Provide the (x, y) coordinate of the cell's center where the given text is located.  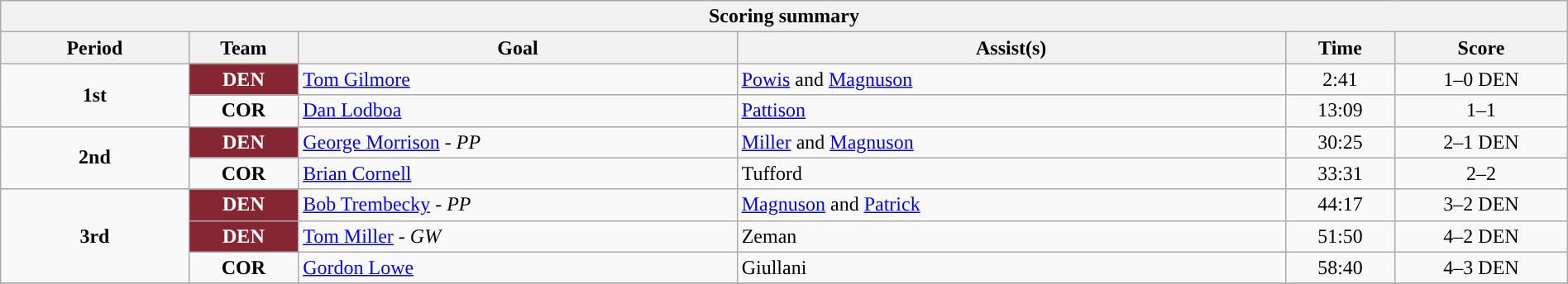
Team (243, 48)
Bob Trembecky - PP (518, 205)
Assist(s) (1011, 48)
3rd (94, 236)
2–2 (1481, 173)
2–1 DEN (1481, 142)
1–0 DEN (1481, 79)
Zeman (1011, 236)
1st (94, 95)
Magnuson and Patrick (1011, 205)
30:25 (1340, 142)
2nd (94, 158)
Dan Lodboa (518, 111)
4–2 DEN (1481, 236)
Brian Cornell (518, 173)
33:31 (1340, 173)
Giullani (1011, 267)
13:09 (1340, 111)
Tom Gilmore (518, 79)
Gordon Lowe (518, 267)
Score (1481, 48)
3–2 DEN (1481, 205)
Time (1340, 48)
4–3 DEN (1481, 267)
Scoring summary (784, 17)
2:41 (1340, 79)
Period (94, 48)
1–1 (1481, 111)
Powis and Magnuson (1011, 79)
51:50 (1340, 236)
44:17 (1340, 205)
Tom Miller - GW (518, 236)
Pattison (1011, 111)
Tufford (1011, 173)
58:40 (1340, 267)
George Morrison - PP (518, 142)
Goal (518, 48)
Miller and Magnuson (1011, 142)
